Output the [x, y] coordinate of the center of the cell containing the given text.  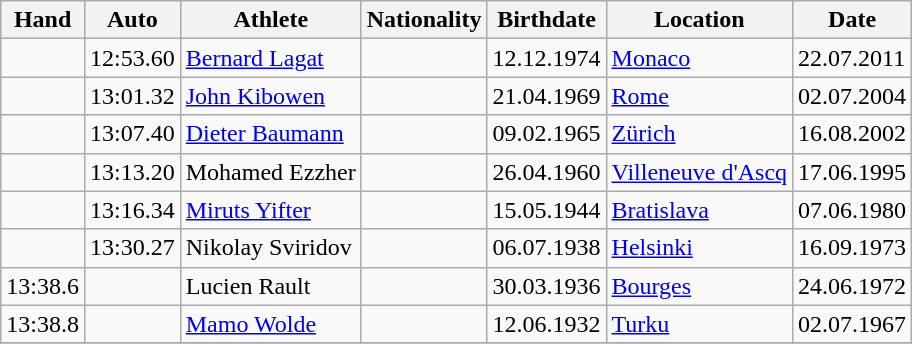
Bourges [700, 286]
12:53.60 [132, 58]
Nationality [424, 20]
Location [700, 20]
13:07.40 [132, 134]
Mamo Wolde [270, 324]
06.07.1938 [546, 248]
02.07.1967 [852, 324]
Hand [43, 20]
07.06.1980 [852, 210]
12.12.1974 [546, 58]
Rome [700, 96]
16.09.1973 [852, 248]
02.07.2004 [852, 96]
17.06.1995 [852, 172]
13:13.20 [132, 172]
Miruts Yifter [270, 210]
13:01.32 [132, 96]
21.04.1969 [546, 96]
Zürich [700, 134]
Birthdate [546, 20]
Mohamed Ezzher [270, 172]
Villeneuve d'Ascq [700, 172]
13:38.6 [43, 286]
22.07.2011 [852, 58]
09.02.1965 [546, 134]
13:38.8 [43, 324]
13:16.34 [132, 210]
16.08.2002 [852, 134]
Bernard Lagat [270, 58]
15.05.1944 [546, 210]
Helsinki [700, 248]
John Kibowen [270, 96]
Nikolay Sviridov [270, 248]
Athlete [270, 20]
Monaco [700, 58]
12.06.1932 [546, 324]
Lucien Rault [270, 286]
Bratislava [700, 210]
30.03.1936 [546, 286]
Date [852, 20]
Dieter Baumann [270, 134]
26.04.1960 [546, 172]
24.06.1972 [852, 286]
13:30.27 [132, 248]
Turku [700, 324]
Auto [132, 20]
